Locate the cell with the specified text and output its [x, y] center coordinate. 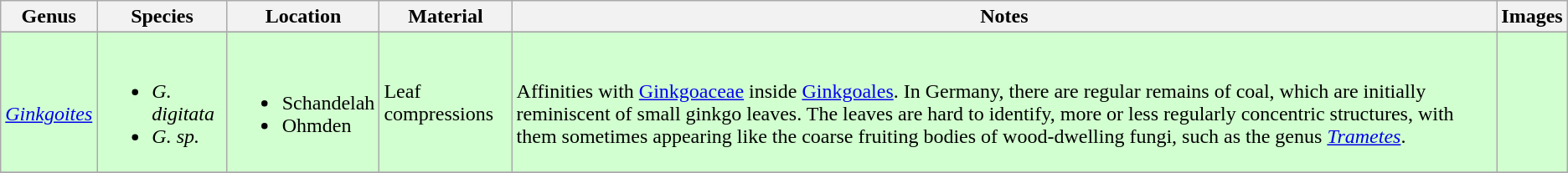
Material [446, 17]
Leaf compressions [446, 102]
Ginkgoites [49, 102]
Notes [1004, 17]
G. digitataG. sp. [162, 102]
Location [303, 17]
SchandelahOhmden [303, 102]
Genus [49, 17]
Species [162, 17]
Images [1532, 17]
